Identify which cell holds the provided text, then report its (x, y) central coordinate. 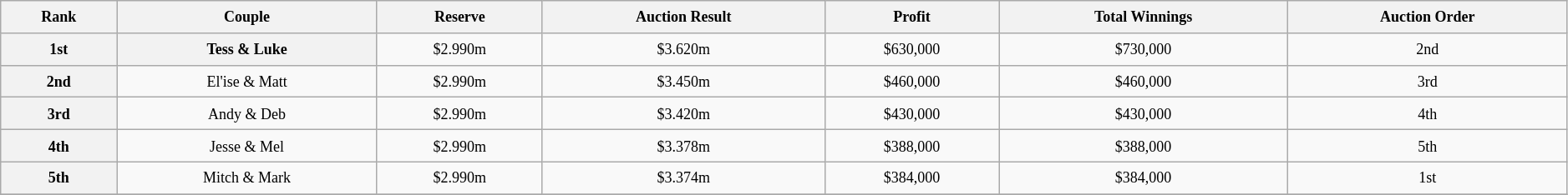
Jesse & Mel (247, 145)
Tess & Luke (247, 48)
Andy & Deb (247, 113)
$3.450m (683, 82)
Auction Result (683, 17)
$630,000 (912, 48)
El'ise & Matt (247, 82)
Auction Order (1427, 17)
Rank (58, 17)
Reserve (459, 17)
$3.374m (683, 178)
$3.378m (683, 145)
Mitch & Mark (247, 178)
Profit (912, 17)
$3.620m (683, 48)
$3.420m (683, 113)
$730,000 (1143, 48)
Total Winnings (1143, 17)
Couple (247, 17)
